Detect which cell encompasses the target text, then output its [X, Y] center coordinate. 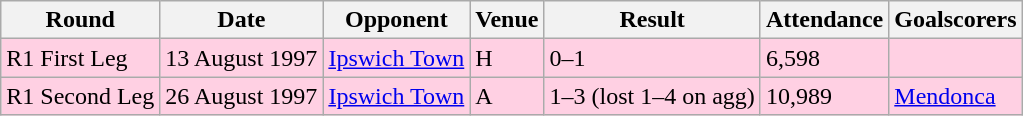
10,989 [824, 96]
Goalscorers [956, 20]
R1 First Leg [80, 58]
Mendonca [956, 96]
H [507, 58]
1–3 (lost 1–4 on agg) [652, 96]
Attendance [824, 20]
6,598 [824, 58]
Date [242, 20]
13 August 1997 [242, 58]
Result [652, 20]
26 August 1997 [242, 96]
0–1 [652, 58]
R1 Second Leg [80, 96]
A [507, 96]
Opponent [396, 20]
Round [80, 20]
Venue [507, 20]
